Extract the (X, Y) coordinate from the center of the cell holding the provided text.  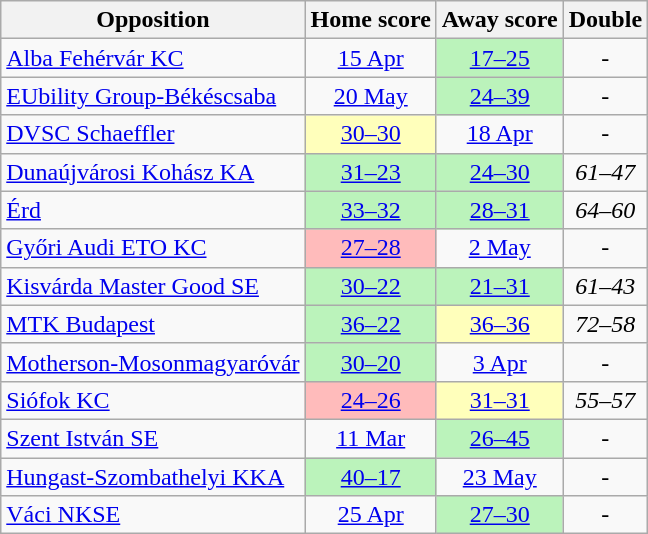
55–57 (605, 400)
2 May (500, 248)
61–43 (605, 286)
26–45 (500, 438)
30–20 (370, 362)
61–47 (605, 172)
72–58 (605, 324)
Motherson-Mosonmagyaróvár (153, 362)
Hungast-Szombathelyi KKA (153, 477)
Alba Fehérvár KC (153, 58)
30–30 (370, 134)
Double (605, 20)
Away score (500, 20)
28–31 (500, 210)
15 Apr (370, 58)
27–30 (500, 515)
31–31 (500, 400)
Kisvárda Master Good SE (153, 286)
36–22 (370, 324)
DVSC Schaeffler (153, 134)
20 May (370, 96)
11 Mar (370, 438)
24–30 (500, 172)
64–60 (605, 210)
31–23 (370, 172)
Siófok KC (153, 400)
17–25 (500, 58)
Érd (153, 210)
Szent István SE (153, 438)
30–22 (370, 286)
40–17 (370, 477)
25 Apr (370, 515)
27–28 (370, 248)
21–31 (500, 286)
36–36 (500, 324)
EUbility Group-Békéscsaba (153, 96)
Váci NKSE (153, 515)
24–39 (500, 96)
3 Apr (500, 362)
24–26 (370, 400)
18 Apr (500, 134)
Opposition (153, 20)
23 May (500, 477)
MTK Budapest (153, 324)
Győri Audi ETO KC (153, 248)
Dunaújvárosi Kohász KA (153, 172)
33–32 (370, 210)
Home score (370, 20)
